Locate the cell with the specified text and output its (x, y) center coordinate. 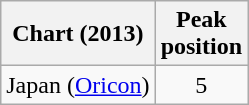
Peakposition (201, 34)
Japan (Oricon) (78, 85)
5 (201, 85)
Chart (2013) (78, 34)
